For the text-containing cell, return its midpoint in (X, Y) coordinate format. 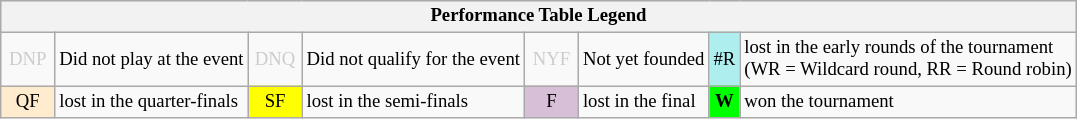
QF (28, 102)
lost in the early rounds of the tournament(WR = Wildcard round, RR = Round robin) (908, 60)
NYF (551, 60)
#R (724, 60)
Did not qualify for the event (413, 60)
Performance Table Legend (538, 16)
Not yet founded (643, 60)
Did not play at the event (152, 60)
lost in the quarter-finals (152, 102)
lost in the final (643, 102)
DNP (28, 60)
SF (275, 102)
lost in the semi-finals (413, 102)
won the tournament (908, 102)
W (724, 102)
DNQ (275, 60)
F (551, 102)
